Output the [x, y] coordinate of the center of the cell containing the given text.  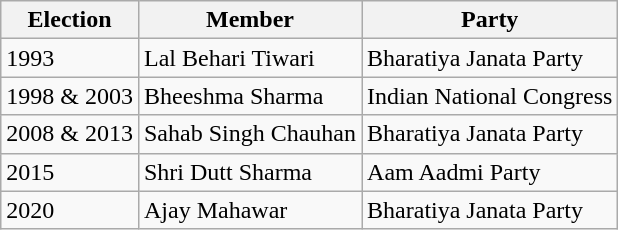
1998 & 2003 [70, 96]
Member [250, 20]
Sahab Singh Chauhan [250, 134]
Indian National Congress [490, 96]
2020 [70, 210]
2015 [70, 172]
Bheeshma Sharma [250, 96]
1993 [70, 58]
Lal Behari Tiwari [250, 58]
Aam Aadmi Party [490, 172]
Ajay Mahawar [250, 210]
2008 & 2013 [70, 134]
Shri Dutt Sharma [250, 172]
Election [70, 20]
Party [490, 20]
